Pinpoint the cell where the given text exists, returning its (x, y) midpoint coordinate. 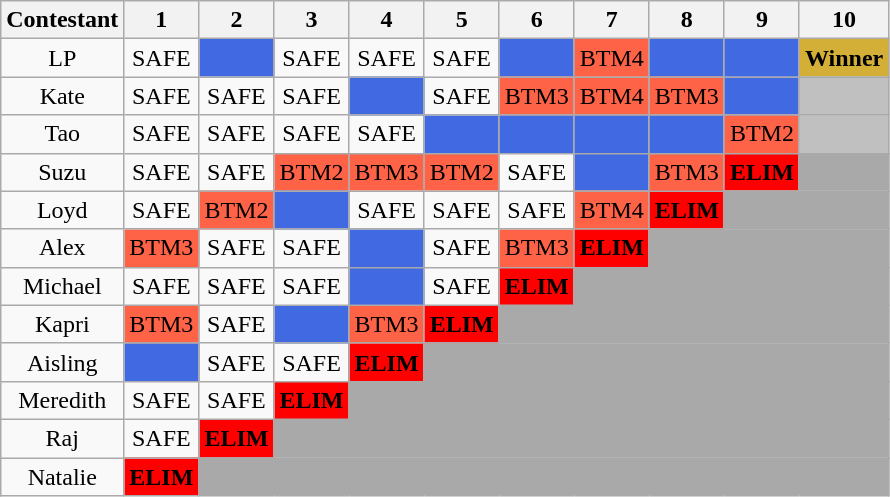
1 (162, 20)
Raj (62, 438)
Michael (62, 286)
Natalie (62, 477)
Suzu (62, 172)
Meredith (62, 400)
Loyd (62, 210)
9 (762, 20)
Kapri (62, 324)
10 (844, 20)
7 (612, 20)
Contestant (62, 20)
Aisling (62, 362)
Winner (844, 58)
4 (386, 20)
Kate (62, 96)
Alex (62, 248)
2 (236, 20)
3 (312, 20)
5 (462, 20)
6 (536, 20)
Tao (62, 134)
LP (62, 58)
8 (686, 20)
